Identify which cell holds the provided text, then report its [X, Y] central coordinate. 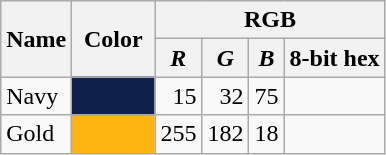
Navy [36, 96]
RGB [270, 20]
18 [266, 134]
182 [226, 134]
32 [226, 96]
B [266, 58]
Color [114, 39]
G [226, 58]
255 [178, 134]
75 [266, 96]
Gold [36, 134]
Name [36, 39]
R [178, 58]
8-bit hex [334, 58]
15 [178, 96]
